Detect which cell encompasses the target text, then output its (X, Y) center coordinate. 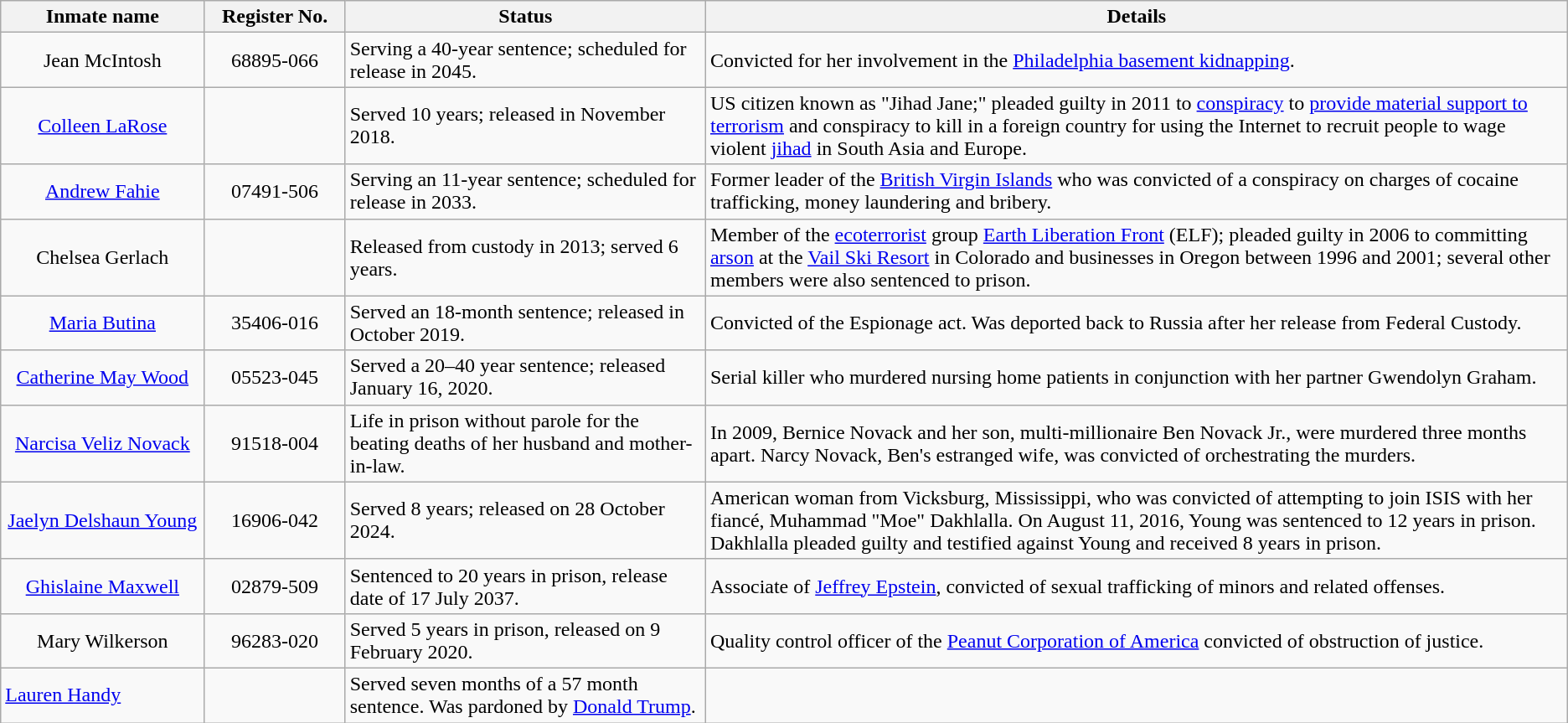
Sentenced to 20 years in prison, release date of 17 July 2037. (525, 586)
Register No. (275, 17)
Served 5 years in prison, released on 9 February 2020. (525, 640)
Ghislaine Maxwell (102, 586)
68895-066 (275, 60)
Served seven months of a 57 month sentence. Was pardoned by Donald Trump. (525, 695)
Details (1136, 17)
Catherine May Wood (102, 377)
Inmate name (102, 17)
Convicted for her involvement in the Philadelphia basement kidnapping. (1136, 60)
Released from custody in 2013; served 6 years. (525, 257)
Associate of Jeffrey Epstein, convicted of sexual trafficking of minors and related offenses. (1136, 586)
Colleen LaRose (102, 126)
02879-509 (275, 586)
Maria Butina (102, 323)
96283-020 (275, 640)
Status (525, 17)
Chelsea Gerlach (102, 257)
Former leader of the British Virgin Islands who was convicted of a conspiracy on charges of cocaine trafficking, money laundering and bribery. (1136, 191)
Mary Wilkerson (102, 640)
Jean McIntosh (102, 60)
Served 8 years; released on 28 October 2024. (525, 520)
Jaelyn Delshaun Young (102, 520)
35406-016 (275, 323)
16906-042 (275, 520)
Serving a 40-year sentence; scheduled for release in 2045. (525, 60)
Serial killer who murdered nursing home patients in conjunction with her partner Gwendolyn Graham. (1136, 377)
07491-506 (275, 191)
Served a 20–40 year sentence; released January 16, 2020. (525, 377)
Andrew Fahie (102, 191)
Serving an 11-year sentence; scheduled for release in 2033. (525, 191)
Convicted of the Espionage act. Was deported back to Russia after her release from Federal Custody. (1136, 323)
Narcisa Veliz Novack (102, 443)
Quality control officer of the Peanut Corporation of America convicted of obstruction of justice. (1136, 640)
Lauren Handy (102, 695)
05523-045 (275, 377)
Served 10 years; released in November 2018. (525, 126)
91518-004 (275, 443)
Life in prison without parole for the beating deaths of her husband and mother-in-law. (525, 443)
Served an 18-month sentence; released in October 2019. (525, 323)
